Return [X, Y] of the center of cell containing provided text 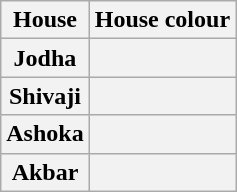
Akbar [45, 172]
Ashoka [45, 134]
Jodha [45, 58]
House colour [162, 20]
House [45, 20]
Shivaji [45, 96]
